Pinpoint the cell where the given text exists, returning its (X, Y) midpoint coordinate. 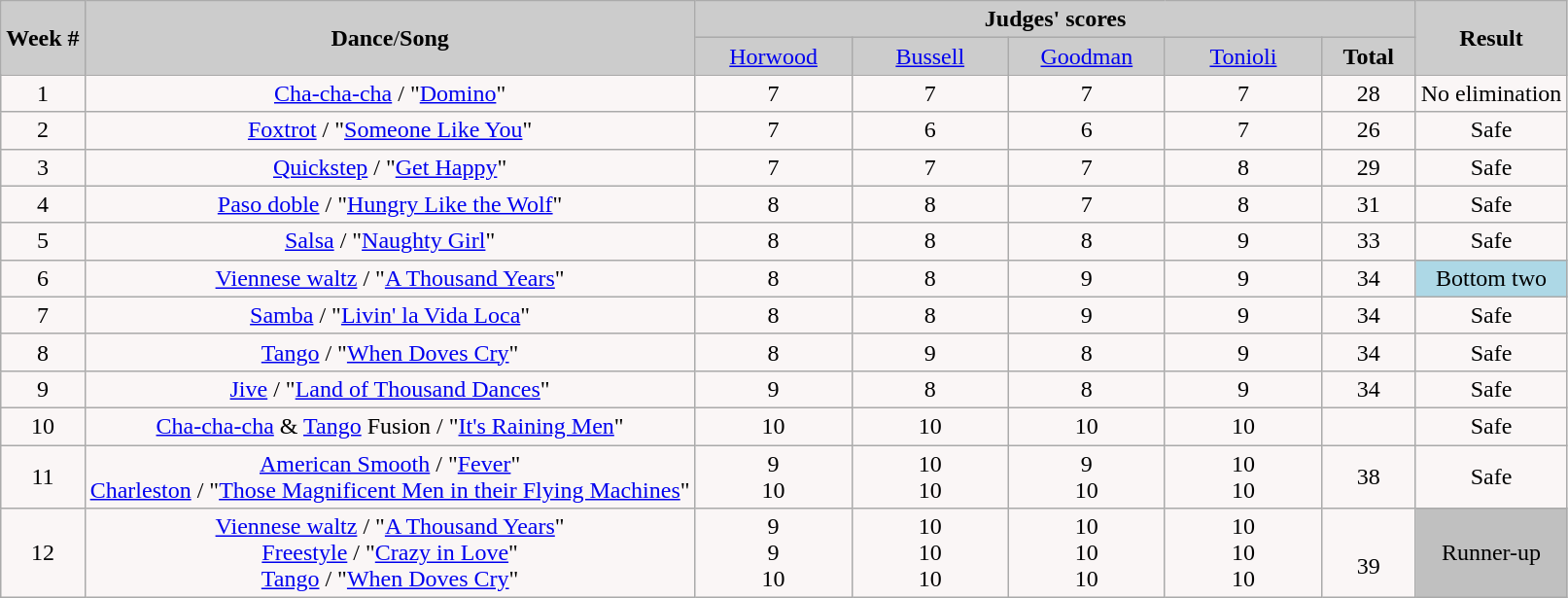
11 (43, 476)
Tango / "When Doves Cry" (390, 352)
American Smooth / "Fever"Charleston / "Those Magnificent Men in their Flying Machines" (390, 476)
Result (1491, 38)
2 (43, 130)
Runner-up (1491, 553)
38 (1369, 476)
5 (43, 241)
Salsa / "Naughty Girl" (390, 241)
Week # (43, 38)
29 (1369, 167)
Viennese waltz / "A Thousand Years"Freestyle / "Crazy in Love"Tango / "When Doves Cry" (390, 553)
Judges' scores (1056, 19)
Viennese waltz / "A Thousand Years" (390, 278)
Foxtrot / "Someone Like You" (390, 130)
Total (1369, 56)
Quickstep / "Get Happy" (390, 167)
Horwood (774, 56)
Bottom two (1491, 278)
Tonioli (1242, 56)
39 (1369, 553)
1 (43, 93)
Cha-cha-cha / "Domino" (390, 93)
Dance/Song (390, 38)
Paso doble / "Hungry Like the Wolf" (390, 204)
12 (43, 553)
26 (1369, 130)
No elimination (1491, 93)
Bussell (929, 56)
Jive / "Land of Thousand Dances" (390, 389)
4 (43, 204)
28 (1369, 93)
Cha-cha-cha & Tango Fusion / "It's Raining Men" (390, 426)
3 (43, 167)
31 (1369, 204)
Goodman (1087, 56)
33 (1369, 241)
Samba / "Livin' la Vida Loca" (390, 315)
9910 (774, 553)
